Capture the cell that displays the provided text and extract its [x, y] central coordinate. 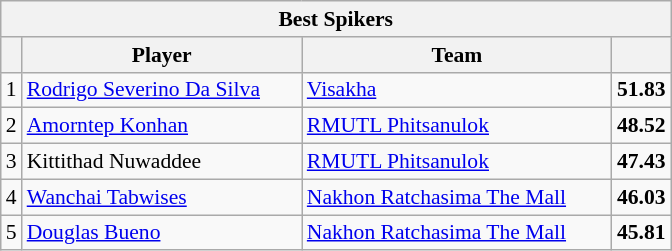
Rodrigo Severino Da Silva [162, 90]
46.03 [642, 197]
48.52 [642, 126]
Douglas Bueno [162, 233]
Wanchai Tabwises [162, 197]
3 [12, 162]
Kittithad Nuwaddee [162, 162]
47.43 [642, 162]
Team [457, 55]
2 [12, 126]
45.81 [642, 233]
1 [12, 90]
Amorntep Konhan [162, 126]
Visakha [457, 90]
51.83 [642, 90]
Best Spikers [336, 19]
Player [162, 55]
4 [12, 197]
5 [12, 233]
